Find where the given text appears and provide that cell's center as (X, Y) coordinate. 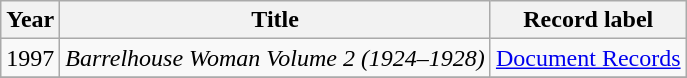
Title (276, 20)
Document Records (588, 58)
Record label (588, 20)
Barrelhouse Woman Volume 2 (1924–1928) (276, 58)
Year (30, 20)
1997 (30, 58)
